Extract the (x, y) coordinate from the center of the cell holding the provided text.  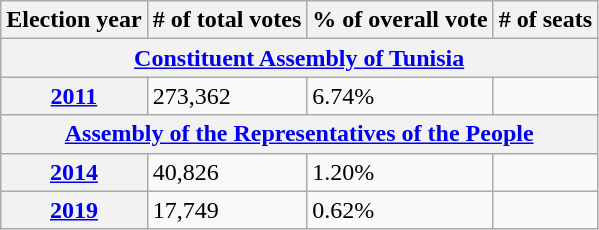
6.74% (400, 96)
# of total votes (227, 20)
1.20% (400, 172)
17,749 (227, 210)
Constituent Assembly of Tunisia (300, 58)
% of overall vote (400, 20)
Election year (74, 20)
# of seats (545, 20)
2014 (74, 172)
273,362 (227, 96)
2011 (74, 96)
Assembly of the Representatives of the People (300, 134)
40,826 (227, 172)
2019 (74, 210)
0.62% (400, 210)
